Extract the [x, y] coordinate from the center of the cell holding the provided text.  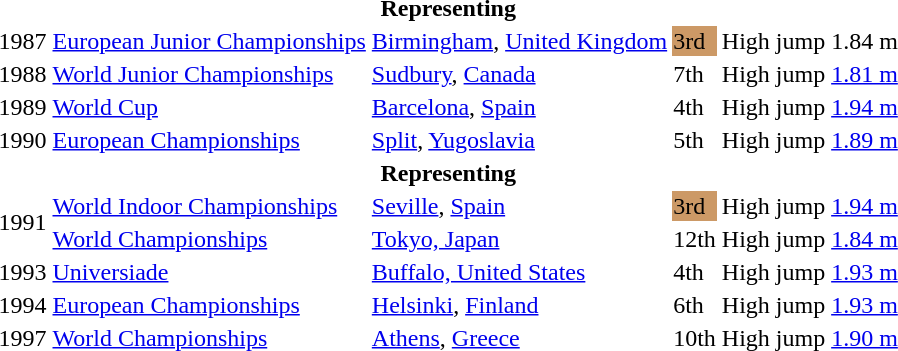
Barcelona, Spain [519, 107]
Split, Yugoslavia [519, 140]
World Championships [209, 239]
Birmingham, United Kingdom [519, 41]
Helsinki, Finland [519, 305]
Buffalo, United States [519, 272]
5th [695, 140]
World Junior Championships [209, 74]
World Cup [209, 107]
Tokyo, Japan [519, 239]
7th [695, 74]
Universiade [209, 272]
6th [695, 305]
European Junior Championships [209, 41]
12th [695, 239]
Seville, Spain [519, 206]
World Indoor Championships [209, 206]
Sudbury, Canada [519, 74]
